For the text-containing cell, return its midpoint in [X, Y] coordinate format. 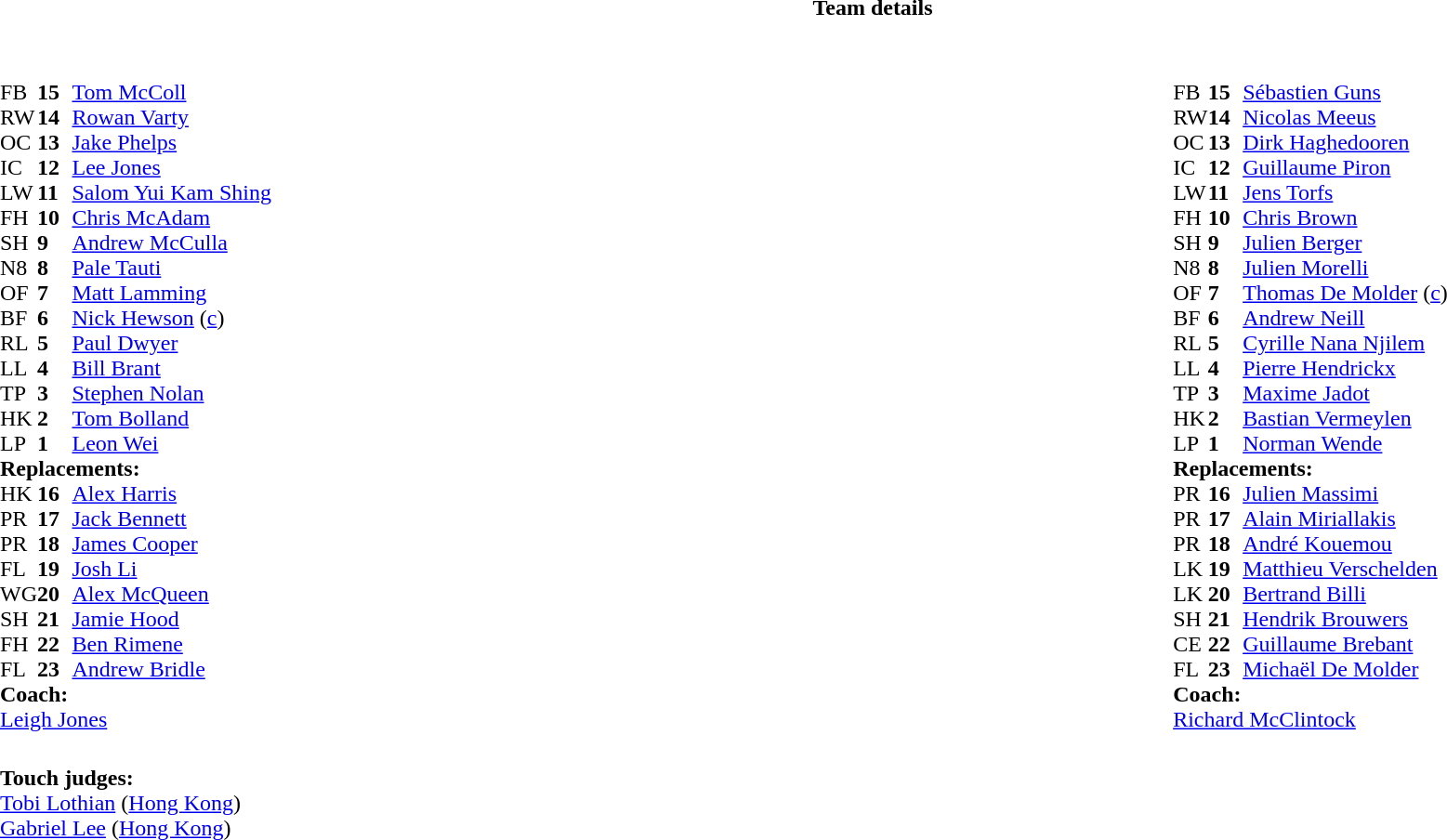
Lee Jones [171, 167]
Andrew Bridle [171, 669]
James Cooper [171, 545]
Paul Dwyer [171, 344]
Nick Hewson (c) [171, 318]
Josh Li [171, 569]
Replacements: [136, 468]
Alex McQueen [171, 595]
Alex Harris [171, 494]
Bill Brant [171, 368]
Coach: [136, 695]
Ben Rimene [171, 645]
Andrew McCulla [171, 243]
WG [19, 595]
Leon Wei [171, 444]
Leigh Jones [136, 719]
Jake Phelps [171, 143]
Tom McColl [171, 93]
Tom Bolland [171, 418]
Pale Tauti [171, 268]
Salom Yui Kam Shing [171, 193]
Chris McAdam [171, 217]
Jamie Hood [171, 619]
Jack Bennett [171, 518]
Rowan Varty [171, 117]
Stephen Nolan [171, 394]
Matt Lamming [171, 294]
CE [1190, 645]
